From the cell containing the given text, extract its center point as (x, y) coordinate. 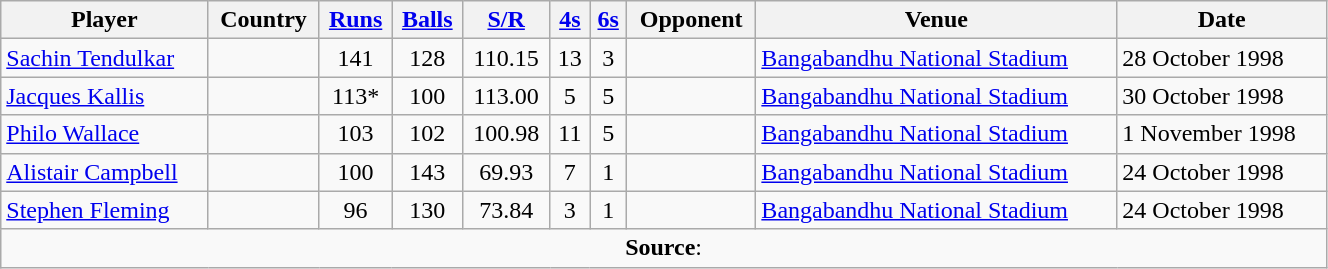
Jacques Kallis (104, 96)
Source: (664, 248)
143 (427, 172)
Country (264, 20)
128 (427, 58)
Opponent (692, 20)
4s (570, 20)
Philo Wallace (104, 134)
11 (570, 134)
103 (356, 134)
141 (356, 58)
S/R (506, 20)
102 (427, 134)
28 October 1998 (1222, 58)
113.00 (506, 96)
1 November 1998 (1222, 134)
100.98 (506, 134)
110.15 (506, 58)
113* (356, 96)
Player (104, 20)
6s (608, 20)
Alistair Campbell (104, 172)
Venue (936, 20)
130 (427, 210)
Runs (356, 20)
96 (356, 210)
Date (1222, 20)
30 October 1998 (1222, 96)
69.93 (506, 172)
Sachin Tendulkar (104, 58)
73.84 (506, 210)
7 (570, 172)
Stephen Fleming (104, 210)
13 (570, 58)
Balls (427, 20)
